Return the [X, Y] coordinate for the center point of the cell that contains the specified text.  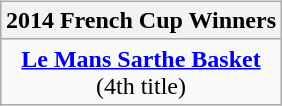
2014 French Cup Winners [140, 20]
Le Mans Sarthe Basket(4th title) [140, 72]
